Search for the cell housing the specified text and yield its (x, y) center coordinate. 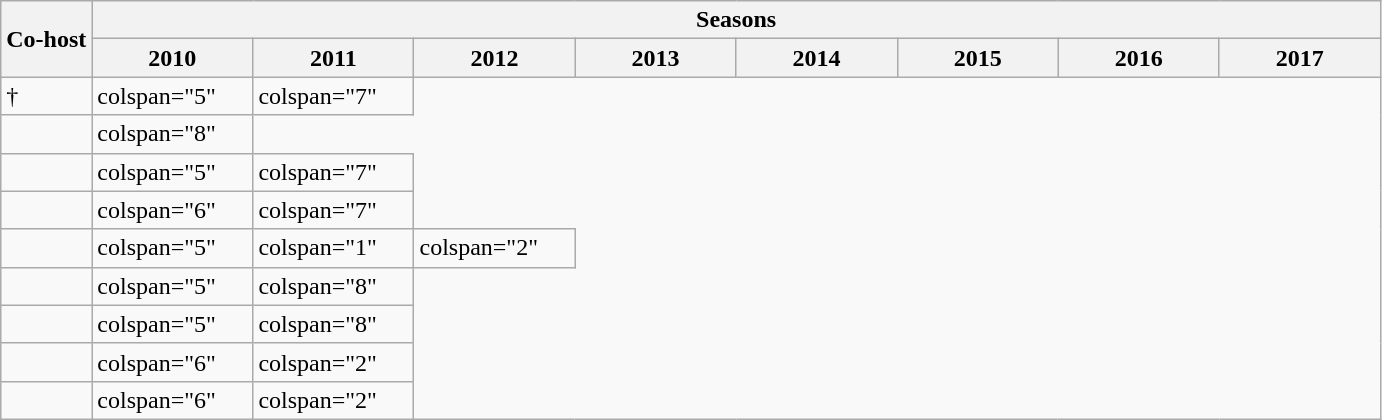
2010 (172, 58)
2012 (494, 58)
Co-host (46, 39)
2016 (1138, 58)
2011 (334, 58)
2015 (978, 58)
colspan="1" (334, 248)
2014 (816, 58)
† (46, 96)
2017 (1300, 58)
2013 (656, 58)
Seasons (736, 20)
